Scan for the cell matching the given text and deliver its [X, Y] coordinate at center. 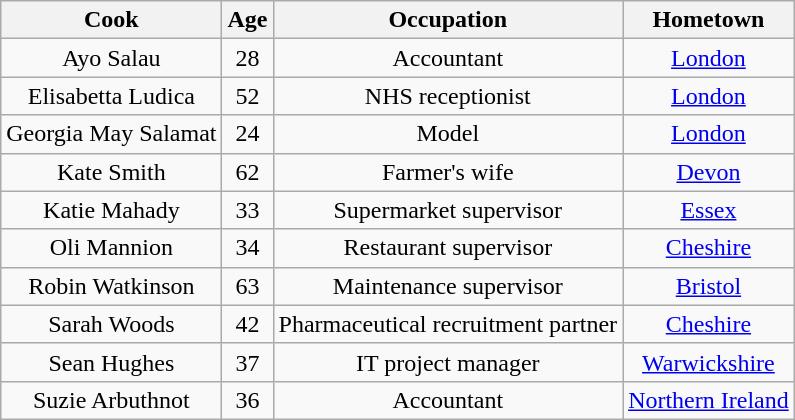
Hometown [709, 20]
36 [248, 400]
33 [248, 210]
Essex [709, 210]
37 [248, 362]
52 [248, 96]
Georgia May Salamat [112, 134]
Maintenance supervisor [448, 286]
24 [248, 134]
62 [248, 172]
28 [248, 58]
Devon [709, 172]
Occupation [448, 20]
Supermarket supervisor [448, 210]
Elisabetta Ludica [112, 96]
Model [448, 134]
IT project manager [448, 362]
Bristol [709, 286]
63 [248, 286]
Suzie Arbuthnot [112, 400]
Cook [112, 20]
Age [248, 20]
Kate Smith [112, 172]
Pharmaceutical recruitment partner [448, 324]
Restaurant supervisor [448, 248]
42 [248, 324]
Sarah Woods [112, 324]
Katie Mahady [112, 210]
34 [248, 248]
Warwickshire [709, 362]
Northern Ireland [709, 400]
Sean Hughes [112, 362]
Oli Mannion [112, 248]
Robin Watkinson [112, 286]
Farmer's wife [448, 172]
Ayo Salau [112, 58]
NHS receptionist [448, 96]
